Output the (X, Y) coordinate of the center of the cell containing the given text.  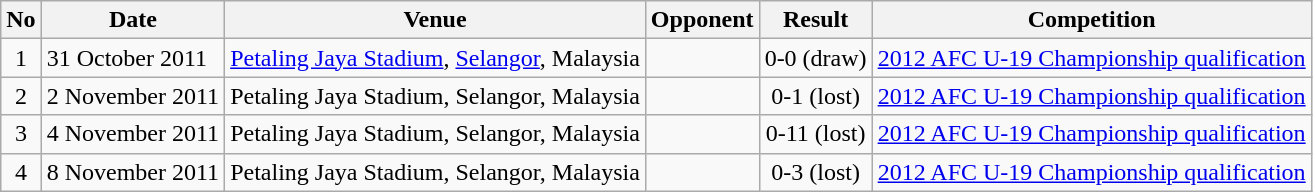
1 (21, 58)
0-11 (lost) (816, 134)
2 November 2011 (132, 96)
No (21, 20)
Result (816, 20)
0-1 (lost) (816, 96)
0-0 (draw) (816, 58)
Venue (436, 20)
2 (21, 96)
Date (132, 20)
31 October 2011 (132, 58)
0-3 (lost) (816, 172)
4 November 2011 (132, 134)
8 November 2011 (132, 172)
4 (21, 172)
Opponent (702, 20)
Competition (1092, 20)
3 (21, 134)
